Detect which cell encompasses the target text, then output its (X, Y) center coordinate. 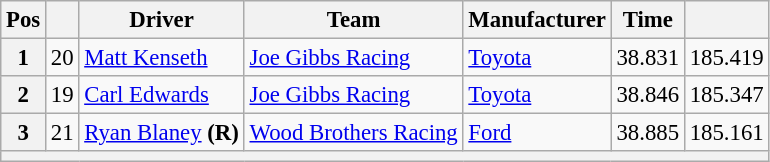
Wood Brothers Racing (354, 133)
Manufacturer (537, 20)
38.846 (648, 95)
Matt Kenseth (162, 58)
Time (648, 20)
21 (62, 133)
2 (24, 95)
Ford (537, 133)
185.347 (726, 95)
Ryan Blaney (R) (162, 133)
1 (24, 58)
38.885 (648, 133)
Team (354, 20)
Pos (24, 20)
19 (62, 95)
185.419 (726, 58)
38.831 (648, 58)
Carl Edwards (162, 95)
185.161 (726, 133)
Driver (162, 20)
3 (24, 133)
20 (62, 58)
